Extract the (X, Y) coordinate from the center of the cell holding the provided text.  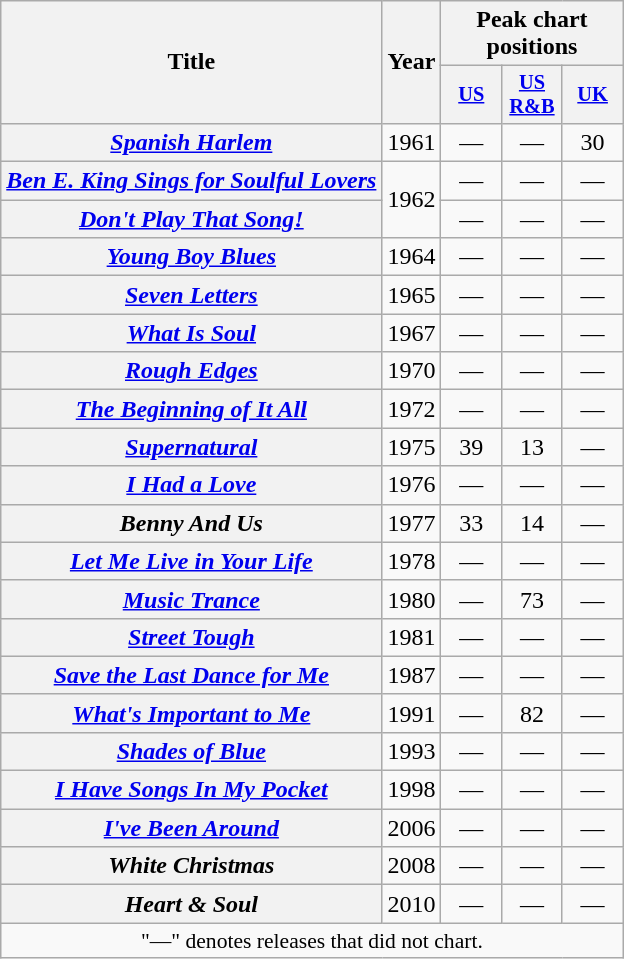
1970 (412, 371)
30 (592, 142)
Shades of Blue (192, 751)
1962 (412, 200)
UK (592, 95)
Benny And Us (192, 523)
1977 (412, 523)
1978 (412, 561)
Street Tough (192, 637)
Don't Play That Song! (192, 219)
Save the Last Dance for Me (192, 675)
I Have Songs In My Pocket (192, 790)
Rough Edges (192, 371)
1976 (412, 485)
1972 (412, 409)
The Beginning of It All (192, 409)
I Had a Love (192, 485)
1993 (412, 751)
Seven Letters (192, 295)
Spanish Harlem (192, 142)
1991 (412, 713)
1965 (412, 295)
2006 (412, 828)
1981 (412, 637)
Ben E. King Sings for Soulful Lovers (192, 181)
39 (472, 447)
Supernatural (192, 447)
1975 (412, 447)
1964 (412, 257)
I've Been Around (192, 828)
What Is Soul (192, 333)
1987 (412, 675)
Peak chart positions (532, 34)
2008 (412, 866)
1998 (412, 790)
Heart & Soul (192, 904)
73 (532, 599)
13 (532, 447)
White Christmas (192, 866)
Music Trance (192, 599)
Year (412, 62)
1980 (412, 599)
US (472, 95)
What's Important to Me (192, 713)
14 (532, 523)
33 (472, 523)
Let Me Live in Your Life (192, 561)
USR&B (532, 95)
Title (192, 62)
1961 (412, 142)
Young Boy Blues (192, 257)
1967 (412, 333)
2010 (412, 904)
"—" denotes releases that did not chart. (312, 941)
82 (532, 713)
